Scan for the cell matching the given text and deliver its [X, Y] coordinate at center. 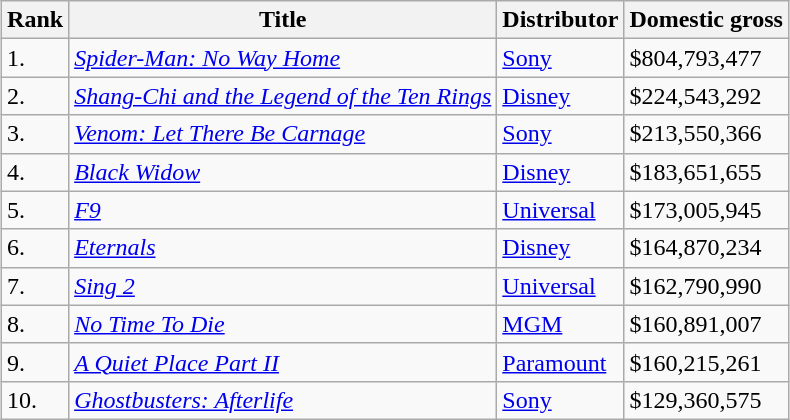
$129,360,575 [706, 400]
Spider-Man: No Way Home [283, 58]
$160,215,261 [706, 362]
$162,790,990 [706, 286]
7. [36, 286]
5. [36, 210]
Domestic gross [706, 20]
$213,550,366 [706, 134]
Shang-Chi and the Legend of the Ten Rings [283, 96]
10. [36, 400]
$160,891,007 [706, 324]
Ghostbusters: Afterlife [283, 400]
$804,793,477 [706, 58]
6. [36, 248]
9. [36, 362]
$183,651,655 [706, 172]
$173,005,945 [706, 210]
F9 [283, 210]
Paramount [560, 362]
2. [36, 96]
$164,870,234 [706, 248]
Sing 2 [283, 286]
Rank [36, 20]
Title [283, 20]
A Quiet Place Part II [283, 362]
$224,543,292 [706, 96]
1. [36, 58]
8. [36, 324]
3. [36, 134]
No Time To Die [283, 324]
4. [36, 172]
Venom: Let There Be Carnage [283, 134]
MGM [560, 324]
Distributor [560, 20]
Black Widow [283, 172]
Eternals [283, 248]
